Determine the (X, Y) coordinate at the center of the cell enclosing the given text.  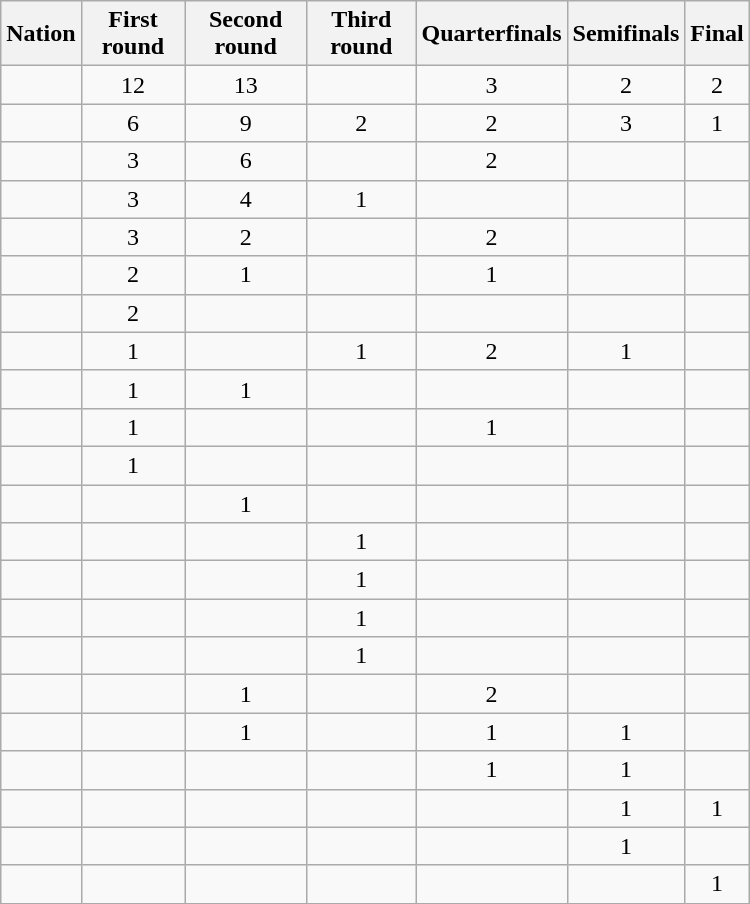
Final (717, 34)
12 (133, 85)
9 (246, 123)
Quarterfinals (492, 34)
4 (246, 199)
Third round (362, 34)
Second round (246, 34)
13 (246, 85)
First round (133, 34)
Semifinals (626, 34)
Nation (41, 34)
